Capture the cell that displays the provided text and extract its [X, Y] central coordinate. 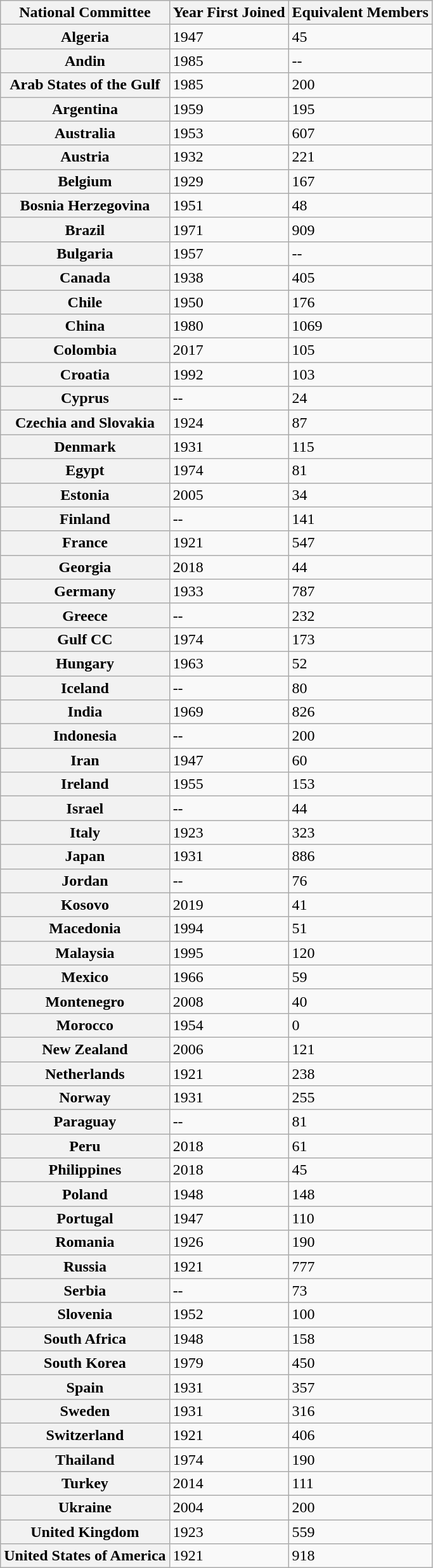
886 [360, 857]
1933 [229, 591]
United States of America [85, 1556]
195 [360, 109]
1969 [229, 712]
34 [360, 495]
1995 [229, 953]
173 [360, 639]
1955 [229, 784]
Kosovo [85, 905]
Iran [85, 760]
100 [360, 1315]
Paraguay [85, 1122]
New Zealand [85, 1049]
148 [360, 1194]
40 [360, 1001]
Bulgaria [85, 253]
Year First Joined [229, 13]
Finland [85, 519]
405 [360, 277]
158 [360, 1339]
Georgia [85, 567]
1069 [360, 326]
316 [360, 1411]
103 [360, 374]
153 [360, 784]
Russia [85, 1266]
2014 [229, 1484]
918 [360, 1556]
Denmark [85, 447]
National Committee [85, 13]
Brazil [85, 229]
41 [360, 905]
Jordan [85, 881]
Cyprus [85, 398]
547 [360, 543]
Iceland [85, 687]
1938 [229, 277]
1932 [229, 157]
Gulf CC [85, 639]
1951 [229, 205]
Switzerland [85, 1435]
Malaysia [85, 953]
Australia [85, 133]
Arab States of the Gulf [85, 85]
Mexico [85, 977]
Thailand [85, 1459]
167 [360, 181]
2004 [229, 1508]
1953 [229, 133]
1994 [229, 929]
Peru [85, 1146]
0 [360, 1025]
238 [360, 1074]
1924 [229, 423]
Turkey [85, 1484]
Hungary [85, 663]
450 [360, 1363]
South Africa [85, 1339]
51 [360, 929]
Bosnia Herzegovina [85, 205]
1926 [229, 1242]
Indonesia [85, 736]
52 [360, 663]
73 [360, 1291]
Colombia [85, 350]
2019 [229, 905]
80 [360, 687]
Sweden [85, 1411]
120 [360, 953]
909 [360, 229]
Croatia [85, 374]
607 [360, 133]
Netherlands [85, 1074]
Ireland [85, 784]
61 [360, 1146]
Portugal [85, 1218]
1992 [229, 374]
1963 [229, 663]
1966 [229, 977]
232 [360, 615]
2005 [229, 495]
China [85, 326]
406 [360, 1435]
Canada [85, 277]
Algeria [85, 37]
United Kingdom [85, 1532]
121 [360, 1049]
1954 [229, 1025]
1929 [229, 181]
1980 [229, 326]
60 [360, 760]
Macedonia [85, 929]
Spain [85, 1387]
111 [360, 1484]
Ukraine [85, 1508]
Egypt [85, 471]
1952 [229, 1315]
France [85, 543]
Poland [85, 1194]
Norway [85, 1098]
Austria [85, 157]
Andin [85, 61]
Morocco [85, 1025]
1971 [229, 229]
Philippines [85, 1170]
24 [360, 398]
Japan [85, 857]
Argentina [85, 109]
Czechia and Slovakia [85, 423]
221 [360, 157]
87 [360, 423]
105 [360, 350]
2006 [229, 1049]
Equivalent Members [360, 13]
Germany [85, 591]
357 [360, 1387]
76 [360, 881]
115 [360, 447]
1950 [229, 302]
Belgium [85, 181]
India [85, 712]
255 [360, 1098]
59 [360, 977]
1957 [229, 253]
Slovenia [85, 1315]
1959 [229, 109]
Chile [85, 302]
South Korea [85, 1363]
176 [360, 302]
48 [360, 205]
787 [360, 591]
Serbia [85, 1291]
Estonia [85, 495]
559 [360, 1532]
2008 [229, 1001]
826 [360, 712]
110 [360, 1218]
Greece [85, 615]
Israel [85, 808]
141 [360, 519]
777 [360, 1266]
2017 [229, 350]
1979 [229, 1363]
Italy [85, 832]
323 [360, 832]
Romania [85, 1242]
Montenegro [85, 1001]
